Capture the cell that displays the provided text and extract its [X, Y] central coordinate. 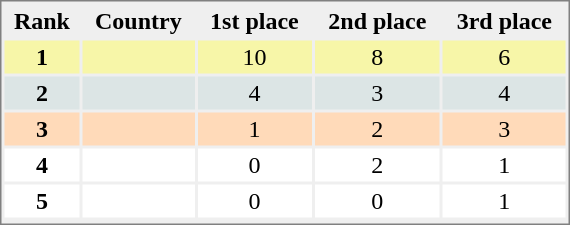
Rank [42, 20]
Country [138, 20]
2nd place [378, 20]
3rd place [504, 20]
6 [504, 56]
8 [378, 56]
1st place [254, 20]
5 [42, 200]
10 [254, 56]
